Identify which cell holds the provided text, then report its [x, y] central coordinate. 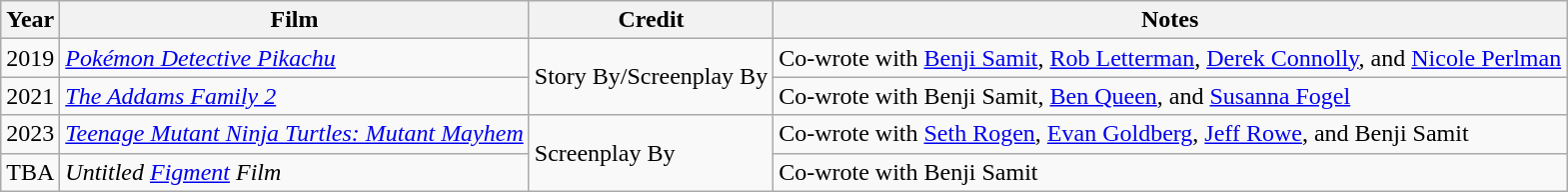
Pokémon Detective Pikachu [294, 58]
2021 [30, 96]
Co-wrote with Benji Samit, Rob Letterman, Derek Connolly, and Nicole Perlman [1170, 58]
2023 [30, 134]
TBA [30, 172]
The Addams Family 2 [294, 96]
Co-wrote with Benji Samit [1170, 172]
Year [30, 20]
Co-wrote with Seth Rogen, Evan Goldberg, Jeff Rowe, and Benji Samit [1170, 134]
Co-wrote with Benji Samit, Ben Queen, and Susanna Fogel [1170, 96]
Notes [1170, 20]
Credit [651, 20]
Story By/Screenplay By [651, 77]
Film [294, 20]
Teenage Mutant Ninja Turtles: Mutant Mayhem [294, 134]
2019 [30, 58]
Screenplay By [651, 153]
Untitled Figment Film [294, 172]
